From the cell containing the given text, extract its center point as [x, y] coordinate. 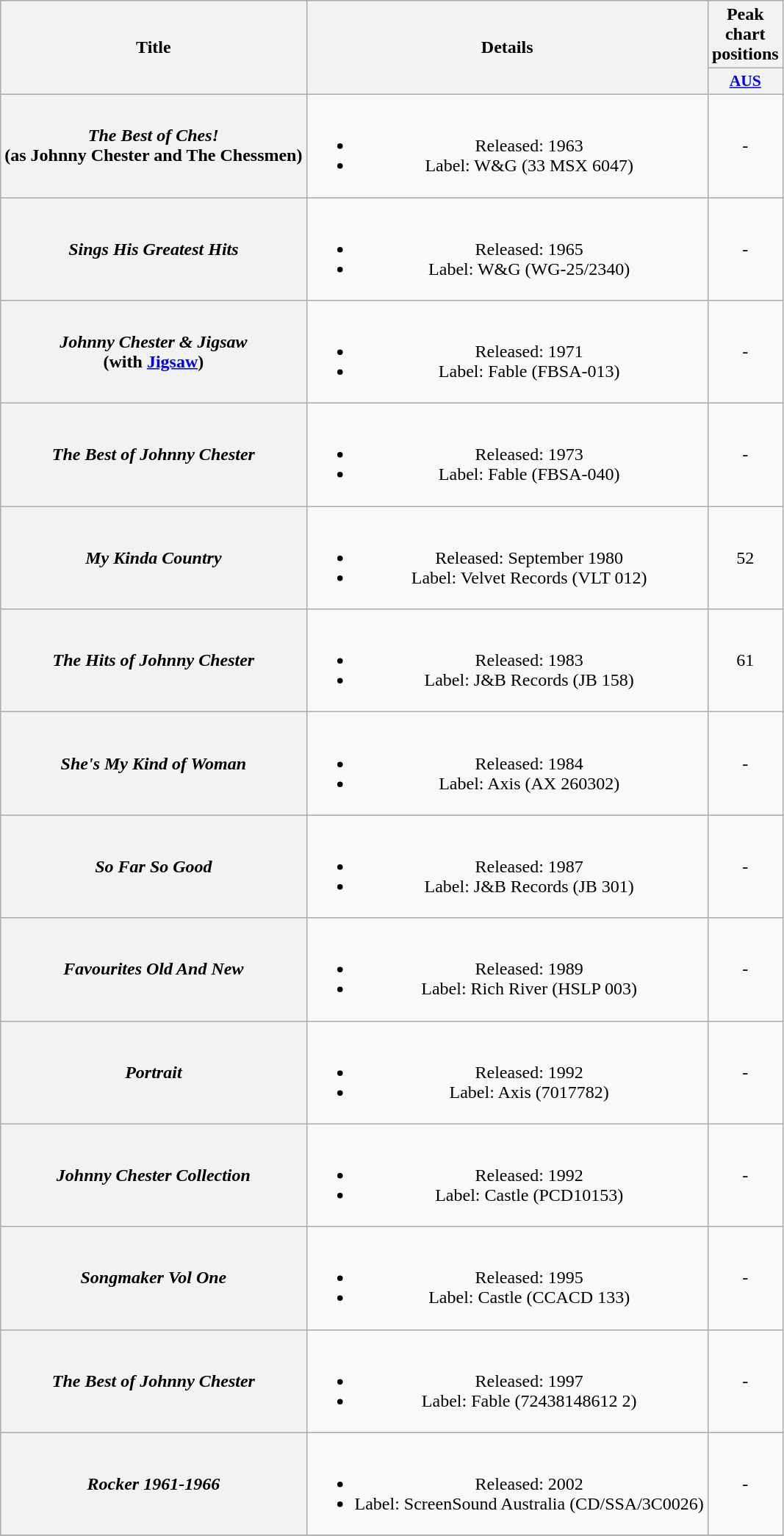
My Kinda Country [154, 558]
Released: 1965Label: W&G (WG-25/2340) [507, 248]
52 [745, 558]
Released: 1997Label: Fable (72438148612 2) [507, 1381]
Title [154, 48]
So Far So Good [154, 866]
Released: 1984Label: Axis (AX 260302) [507, 764]
Sings His Greatest Hits [154, 248]
Details [507, 48]
The Best of Ches! (as Johnny Chester and The Chessmen) [154, 146]
61 [745, 661]
AUS [745, 82]
Released: 1971Label: Fable (FBSA-013) [507, 352]
Released: September 1980Label: Velvet Records (VLT 012) [507, 558]
Rocker 1961-1966 [154, 1484]
Released: 1987Label: J&B Records (JB 301) [507, 866]
Johnny Chester Collection [154, 1175]
Songmaker Vol One [154, 1278]
Released: 1995Label: Castle (CCACD 133) [507, 1278]
The Hits of Johnny Chester [154, 661]
Released: 1992Label: Axis (7017782) [507, 1072]
She's My Kind of Woman [154, 764]
Portrait [154, 1072]
Released: 1989Label: Rich River (HSLP 003) [507, 969]
Released: 2002Label: ScreenSound Australia (CD/SSA/3C0026) [507, 1484]
Favourites Old And New [154, 969]
Released: 1992Label: Castle (PCD10153) [507, 1175]
Released: 1973Label: Fable (FBSA-040) [507, 455]
Johnny Chester & Jigsaw (with Jigsaw) [154, 352]
Released: 1963Label: W&G (33 MSX 6047) [507, 146]
Peak chart positions [745, 35]
Released: 1983Label: J&B Records (JB 158) [507, 661]
